Return (x, y) of the center of cell containing provided text 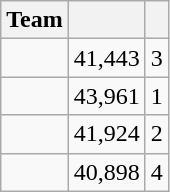
40,898 (106, 172)
Team (35, 20)
3 (156, 58)
4 (156, 172)
41,924 (106, 134)
1 (156, 96)
43,961 (106, 96)
41,443 (106, 58)
2 (156, 134)
